Extract the (x, y) coordinate from the center of the cell holding the provided text.  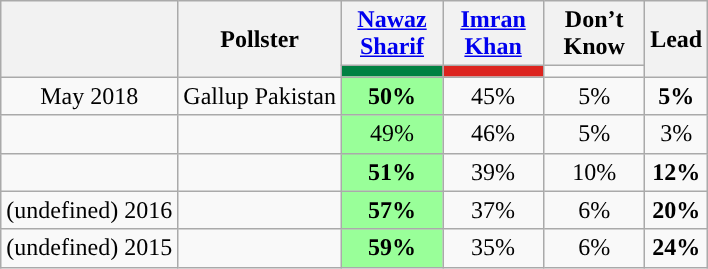
39% (494, 172)
May 2018 (90, 96)
Imran Khan (494, 34)
45% (494, 96)
3% (676, 134)
49% (392, 134)
(undefined) 2016 (90, 210)
24% (676, 248)
Nawaz Sharif (392, 34)
Pollster (260, 39)
12% (676, 172)
59% (392, 248)
37% (494, 210)
20% (676, 210)
(undefined) 2015 (90, 248)
46% (494, 134)
35% (494, 248)
Don’t Know (594, 34)
50% (392, 96)
57% (392, 210)
10% (594, 172)
Gallup Pakistan (260, 96)
51% (392, 172)
Lead (676, 39)
